Detect which cell encompasses the target text, then output its (x, y) center coordinate. 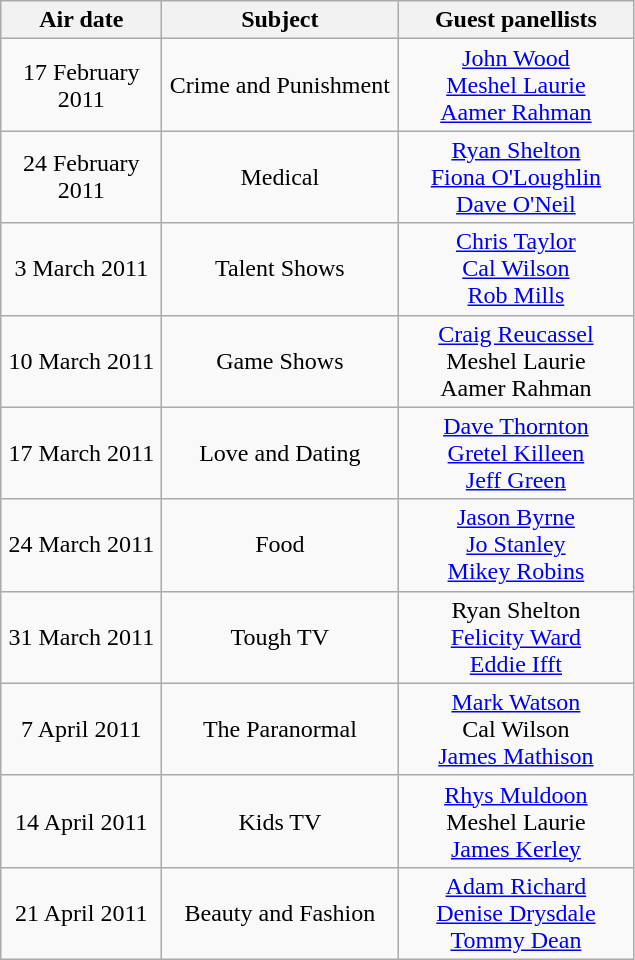
3 March 2011 (82, 269)
Kids TV (280, 821)
Craig ReucasselMeshel LaurieAamer Rahman (516, 361)
Adam RichardDenise DrysdaleTommy Dean (516, 913)
The Paranormal (280, 729)
Love and Dating (280, 453)
Dave ThorntonGretel KilleenJeff Green (516, 453)
Beauty and Fashion (280, 913)
Ryan SheltonFiona O'LoughlinDave O'Neil (516, 177)
14 April 2011 (82, 821)
24 February 2011 (82, 177)
Air date (82, 20)
Subject (280, 20)
Tough TV (280, 637)
Food (280, 545)
7 April 2011 (82, 729)
John WoodMeshel LaurieAamer Rahman (516, 85)
Mark WatsonCal WilsonJames Mathison (516, 729)
31 March 2011 (82, 637)
10 March 2011 (82, 361)
24 March 2011 (82, 545)
21 April 2011 (82, 913)
Game Shows (280, 361)
Crime and Punishment (280, 85)
Rhys MuldoonMeshel LaurieJames Kerley (516, 821)
17 February 2011 (82, 85)
Talent Shows (280, 269)
Ryan SheltonFelicity WardEddie Ifft (516, 637)
Jason ByrneJo StanleyMikey Robins (516, 545)
Medical (280, 177)
Guest panellists (516, 20)
17 March 2011 (82, 453)
Chris TaylorCal WilsonRob Mills (516, 269)
